For the text-containing cell, return its midpoint in (x, y) coordinate format. 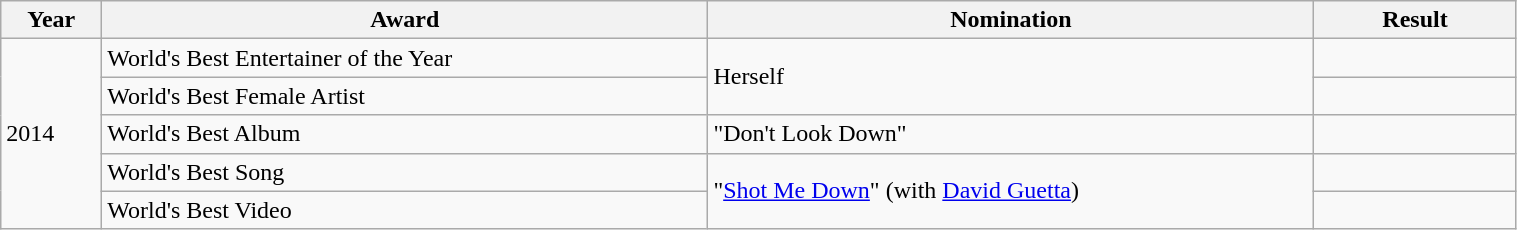
Result (1415, 20)
World's Best Song (405, 172)
World's Best Entertainer of the Year (405, 58)
World's Best Album (405, 134)
2014 (52, 134)
Year (52, 20)
World's Best Video (405, 210)
Award (405, 20)
"Don't Look Down" (1011, 134)
Herself (1011, 77)
World's Best Female Artist (405, 96)
"Shot Me Down" (with David Guetta) (1011, 191)
Nomination (1011, 20)
